Locate the cell with the specified text and output its (X, Y) center coordinate. 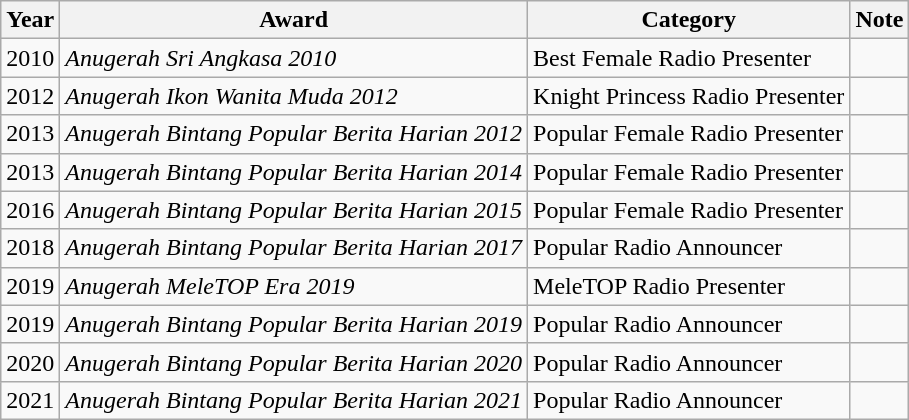
2012 (30, 96)
Best Female Radio Presenter (689, 58)
2010 (30, 58)
2018 (30, 248)
Anugerah Bintang Popular Berita Harian 2021 (294, 400)
Anugerah Ikon Wanita Muda 2012 (294, 96)
Award (294, 20)
Anugerah Bintang Popular Berita Harian 2015 (294, 210)
Anugerah Bintang Popular Berita Harian 2012 (294, 134)
Knight Princess Radio Presenter (689, 96)
Year (30, 20)
Anugerah Bintang Popular Berita Harian 2014 (294, 172)
2021 (30, 400)
Anugerah Bintang Popular Berita Harian 2020 (294, 362)
Category (689, 20)
Anugerah Bintang Popular Berita Harian 2019 (294, 324)
Anugerah Sri Angkasa 2010 (294, 58)
Note (880, 20)
Anugerah MeleTOP Era 2019 (294, 286)
MeleTOP Radio Presenter (689, 286)
2016 (30, 210)
Anugerah Bintang Popular Berita Harian 2017 (294, 248)
2020 (30, 362)
